Return (X, Y) of the center of cell containing provided text 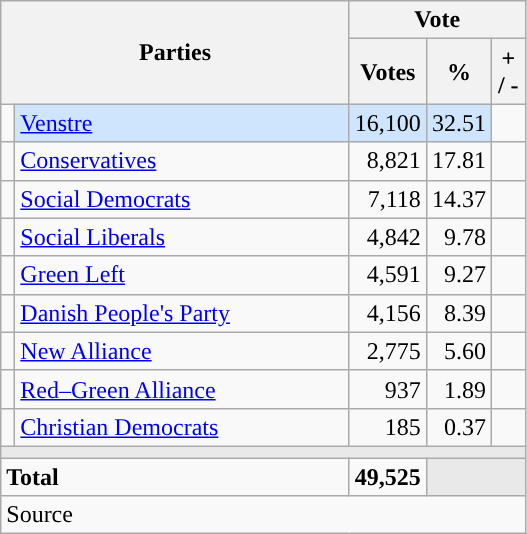
+ / - (508, 72)
49,525 (388, 477)
Christian Democrats (182, 427)
4,842 (388, 237)
0.37 (458, 427)
Conservatives (182, 161)
2,775 (388, 351)
185 (388, 427)
Danish People's Party (182, 313)
8,821 (388, 161)
4,156 (388, 313)
Parties (176, 52)
32.51 (458, 123)
Social Democrats (182, 199)
Venstre (182, 123)
16,100 (388, 123)
5.60 (458, 351)
4,591 (388, 275)
14.37 (458, 199)
Votes (388, 72)
New Alliance (182, 351)
Green Left (182, 275)
7,118 (388, 199)
Source (263, 515)
Vote (437, 20)
9.27 (458, 275)
Total (176, 477)
17.81 (458, 161)
Red–Green Alliance (182, 389)
937 (388, 389)
9.78 (458, 237)
Social Liberals (182, 237)
1.89 (458, 389)
8.39 (458, 313)
% (458, 72)
